Return [X, Y] of the center of cell containing provided text 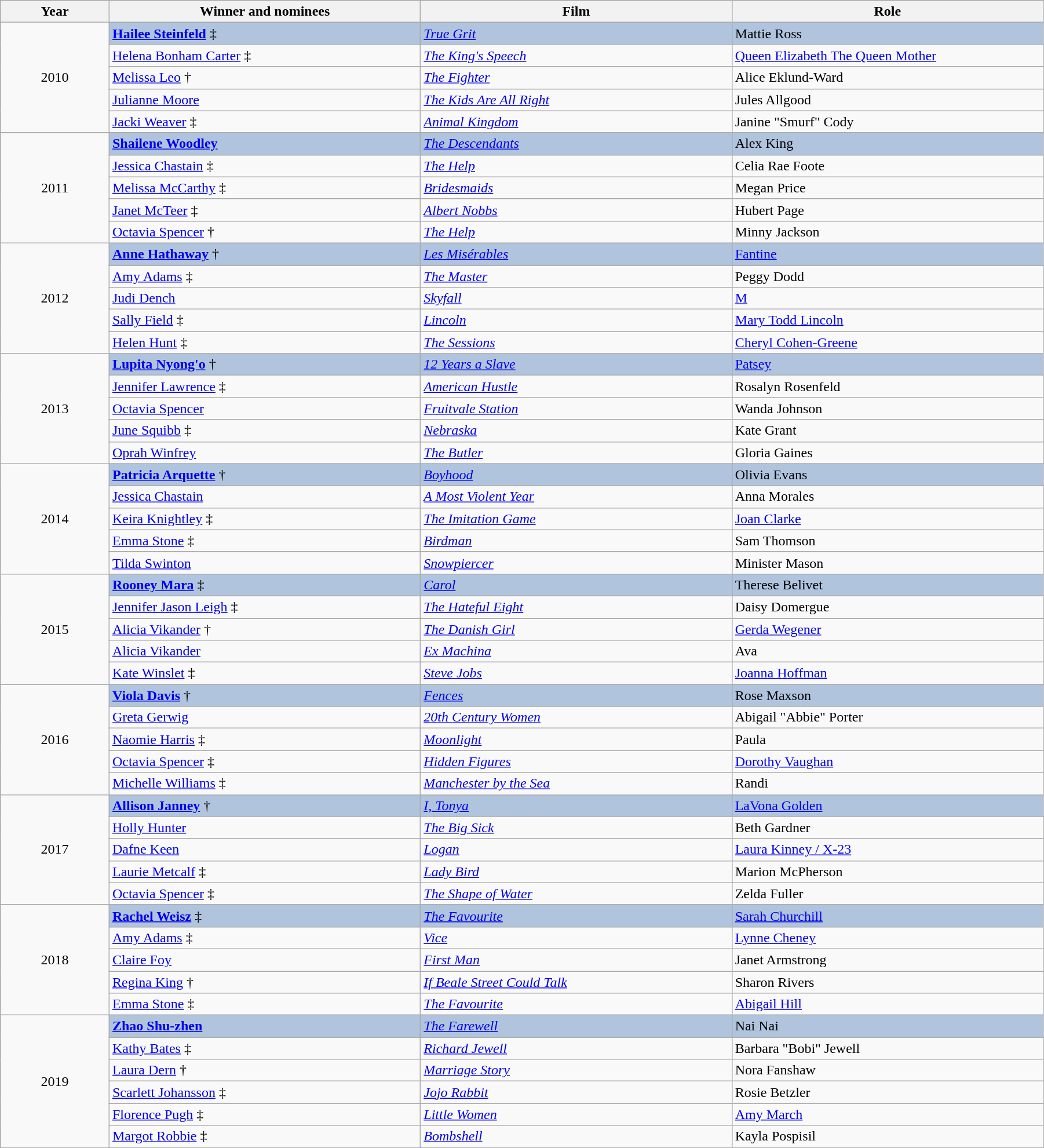
Claire Foy [264, 960]
Rachel Weisz ‡ [264, 916]
Naomie Harris ‡ [264, 739]
Holly Hunter [264, 828]
Daisy Domergue [888, 607]
True Grit [576, 34]
Little Women [576, 1114]
Steve Jobs [576, 673]
Alex King [888, 144]
Celia Rae Foote [888, 166]
Mary Todd Lincoln [888, 320]
2018 [55, 960]
Marion McPherson [888, 872]
Kathy Bates ‡ [264, 1048]
Jessica Chastain [264, 497]
Laura Dern † [264, 1070]
The Butler [576, 453]
Janet McTeer ‡ [264, 210]
Nora Fanshaw [888, 1070]
The Shape of Water [576, 894]
Year [55, 12]
Sally Field ‡ [264, 320]
Mattie Ross [888, 34]
Fantine [888, 254]
Kayla Pospisil [888, 1136]
20th Century Women [576, 717]
Zhao Shu-zhen [264, 1026]
Alice Eklund-Ward [888, 78]
The Master [576, 276]
Minister Mason [888, 563]
I, Tonya [576, 806]
The Fighter [576, 78]
If Beale Street Could Talk [576, 982]
Therese Belivet [888, 585]
Laura Kinney / X-23 [888, 850]
Rosie Betzler [888, 1092]
Alicia Vikander [264, 651]
Beth Gardner [888, 828]
Lady Bird [576, 872]
Richard Jewell [576, 1048]
2012 [55, 298]
The Big Sick [576, 828]
A Most Violent Year [576, 497]
Boyhood [576, 475]
Vice [576, 938]
Role [888, 12]
Kate Grant [888, 431]
American Hustle [576, 387]
Melissa McCarthy ‡ [264, 188]
2017 [55, 850]
The Imitation Game [576, 519]
Jennifer Lawrence ‡ [264, 387]
Judi Dench [264, 298]
Nebraska [576, 431]
Kate Winslet ‡ [264, 673]
Fences [576, 695]
Ex Machina [576, 651]
2011 [55, 188]
The Farewell [576, 1026]
Lupita Nyong'o † [264, 365]
Jojo Rabbit [576, 1092]
2016 [55, 739]
Lincoln [576, 320]
Snowpiercer [576, 563]
Hailee Steinfeld ‡ [264, 34]
Dorothy Vaughan [888, 761]
Regina King † [264, 982]
Michelle Williams ‡ [264, 783]
The Descendants [576, 144]
Minny Jackson [888, 232]
2014 [55, 519]
Zelda Fuller [888, 894]
Marriage Story [576, 1070]
Bombshell [576, 1136]
Anna Morales [888, 497]
Greta Gerwig [264, 717]
Octavia Spencer † [264, 232]
Abigail "Abbie" Porter [888, 717]
Albert Nobbs [576, 210]
Bridesmaids [576, 188]
2019 [55, 1081]
Jennifer Jason Leigh ‡ [264, 607]
Paula [888, 739]
Animal Kingdom [576, 122]
Jules Allgood [888, 100]
Helena Bonham Carter ‡ [264, 56]
Joan Clarke [888, 519]
Manchester by the Sea [576, 783]
June Squibb ‡ [264, 431]
2015 [55, 629]
Florence Pugh ‡ [264, 1114]
Laurie Metcalf ‡ [264, 872]
Shailene Woodley [264, 144]
Moonlight [576, 739]
Keira Knightley ‡ [264, 519]
Megan Price [888, 188]
LaVona Golden [888, 806]
Dafne Keen [264, 850]
Sarah Churchill [888, 916]
Patsey [888, 365]
Alicia Vikander † [264, 629]
Abigail Hill [888, 1004]
Gerda Wegener [888, 629]
Winner and nominees [264, 12]
Helen Hunt ‡ [264, 342]
Rose Maxson [888, 695]
Joanna Hoffman [888, 673]
Lynne Cheney [888, 938]
Sharon Rivers [888, 982]
2013 [55, 409]
M [888, 298]
Sam Thomson [888, 541]
Allison Janney † [264, 806]
Rooney Mara ‡ [264, 585]
The Hateful Eight [576, 607]
Peggy Dodd [888, 276]
Film [576, 12]
Nai Nai [888, 1026]
Wanda Johnson [888, 409]
Hidden Figures [576, 761]
Viola Davis † [264, 695]
Logan [576, 850]
Olivia Evans [888, 475]
Amy March [888, 1114]
The Sessions [576, 342]
Birdman [576, 541]
Margot Robbie ‡ [264, 1136]
The King's Speech [576, 56]
Julianne Moore [264, 100]
Les Misérables [576, 254]
Scarlett Johansson ‡ [264, 1092]
Fruitvale Station [576, 409]
Queen Elizabeth The Queen Mother [888, 56]
Hubert Page [888, 210]
2010 [55, 78]
The Kids Are All Right [576, 100]
Rosalyn Rosenfeld [888, 387]
12 Years a Slave [576, 365]
Tilda Swinton [264, 563]
Jacki Weaver ‡ [264, 122]
Melissa Leo † [264, 78]
Ava [888, 651]
Cheryl Cohen-Greene [888, 342]
First Man [576, 960]
Anne Hathaway † [264, 254]
Gloria Gaines [888, 453]
Janet Armstrong [888, 960]
Patricia Arquette † [264, 475]
Randi [888, 783]
Janine "Smurf" Cody [888, 122]
Jessica Chastain ‡ [264, 166]
Barbara "Bobi" Jewell [888, 1048]
The Danish Girl [576, 629]
Skyfall [576, 298]
Oprah Winfrey [264, 453]
Octavia Spencer [264, 409]
Carol [576, 585]
